Identify which cell holds the provided text, then report its [X, Y] central coordinate. 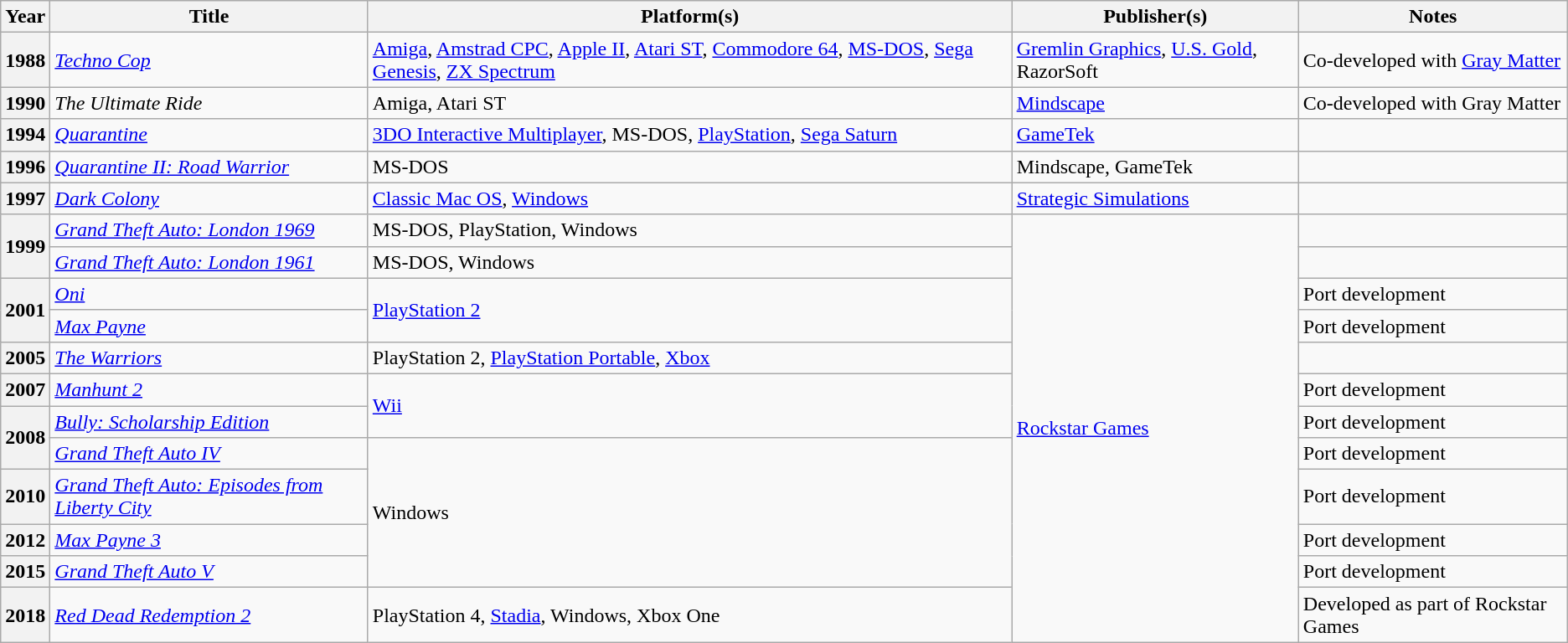
2015 [25, 572]
Grand Theft Auto IV [209, 454]
Developed as part of Rockstar Games [1432, 615]
PlayStation 2 [690, 310]
MS-DOS, PlayStation, Windows [690, 230]
Techno Cop [209, 60]
2010 [25, 497]
Grand Theft Auto V [209, 572]
MS-DOS, Windows [690, 262]
Max Payne 3 [209, 540]
Strategic Simulations [1155, 198]
1990 [25, 103]
Classic Mac OS, Windows [690, 198]
Grand Theft Auto: London 1961 [209, 262]
Windows [690, 512]
2012 [25, 540]
Mindscape, GameTek [1155, 167]
Bully: Scholarship Edition [209, 421]
GameTek [1155, 135]
Wii [690, 405]
1997 [25, 198]
Grand Theft Auto: Episodes from Liberty City [209, 497]
Platform(s) [690, 17]
Publisher(s) [1155, 17]
2001 [25, 310]
2008 [25, 437]
3DO Interactive Multiplayer, MS-DOS, PlayStation, Sega Saturn [690, 135]
Quarantine II: Road Warrior [209, 167]
Oni [209, 294]
1988 [25, 60]
Red Dead Redemption 2 [209, 615]
2005 [25, 358]
Mindscape [1155, 103]
Rockstar Games [1155, 429]
Amiga, Amstrad CPC, Apple II, Atari ST, Commodore 64, MS-DOS, Sega Genesis, ZX Spectrum [690, 60]
The Warriors [209, 358]
The Ultimate Ride [209, 103]
Gremlin Graphics, U.S. Gold, RazorSoft [1155, 60]
Quarantine [209, 135]
Notes [1432, 17]
Year [25, 17]
1996 [25, 167]
Max Payne [209, 326]
Grand Theft Auto: London 1969 [209, 230]
PlayStation 2, PlayStation Portable, Xbox [690, 358]
PlayStation 4, Stadia, Windows, Xbox One [690, 615]
1994 [25, 135]
1999 [25, 246]
Manhunt 2 [209, 389]
Title [209, 17]
Dark Colony [209, 198]
MS-DOS [690, 167]
2018 [25, 615]
2007 [25, 389]
Amiga, Atari ST [690, 103]
